Locate the cell with the specified text and output its (x, y) center coordinate. 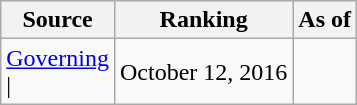
Source (58, 20)
Governing| (58, 72)
As of (325, 20)
October 12, 2016 (203, 72)
Ranking (203, 20)
